Identify which cell holds the provided text, then report its (X, Y) central coordinate. 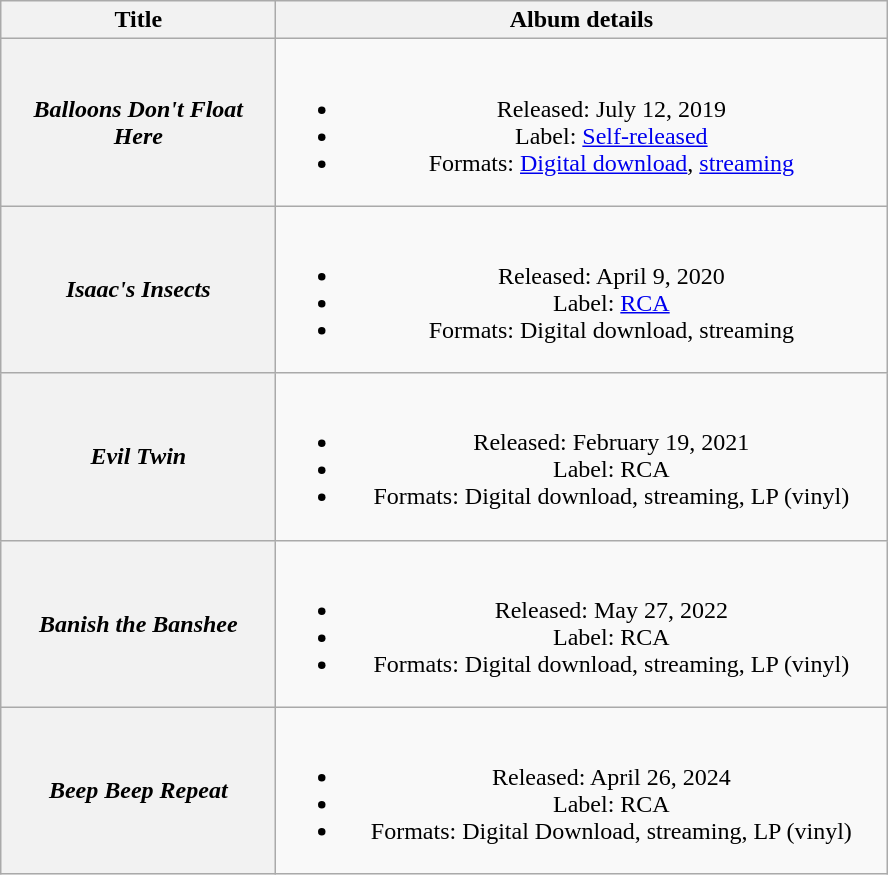
Released: April 26, 2024Label: RCAFormats: Digital Download, streaming, LP (vinyl) (582, 790)
Released: February 19, 2021Label: RCAFormats: Digital download, streaming, LP (vinyl) (582, 456)
Balloons Don't Float Here (138, 122)
Released: May 27, 2022Label: RCAFormats: Digital download, streaming, LP (vinyl) (582, 624)
Beep Beep Repeat (138, 790)
Released: April 9, 2020Label: RCAFormats: Digital download, streaming (582, 290)
Title (138, 20)
Album details (582, 20)
Isaac's Insects (138, 290)
Released: July 12, 2019Label: Self-releasedFormats: Digital download, streaming (582, 122)
Banish the Banshee (138, 624)
Evil Twin (138, 456)
